Return (X, Y) of the center of cell containing provided text 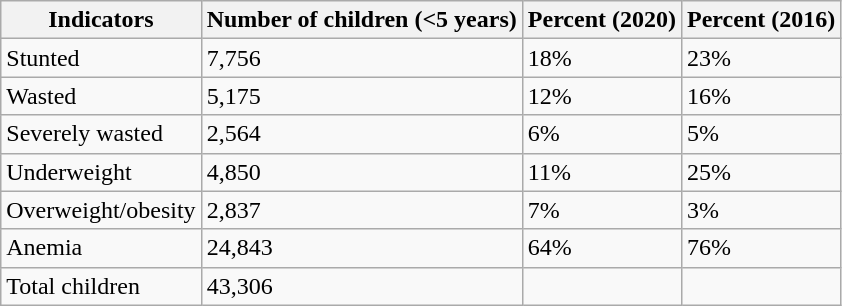
4,850 (362, 172)
Wasted (101, 96)
43,306 (362, 286)
Percent (2020) (602, 20)
3% (762, 210)
11% (602, 172)
5% (762, 134)
2,837 (362, 210)
18% (602, 58)
64% (602, 248)
76% (762, 248)
Indicators (101, 20)
7,756 (362, 58)
23% (762, 58)
25% (762, 172)
Underweight (101, 172)
16% (762, 96)
24,843 (362, 248)
12% (602, 96)
Anemia (101, 248)
7% (602, 210)
5,175 (362, 96)
Total children (101, 286)
Overweight/obesity (101, 210)
Stunted (101, 58)
2,564 (362, 134)
Severely wasted (101, 134)
6% (602, 134)
Number of children (<5 years) (362, 20)
Percent (2016) (762, 20)
